Locate the cell with the specified text and output its [x, y] center coordinate. 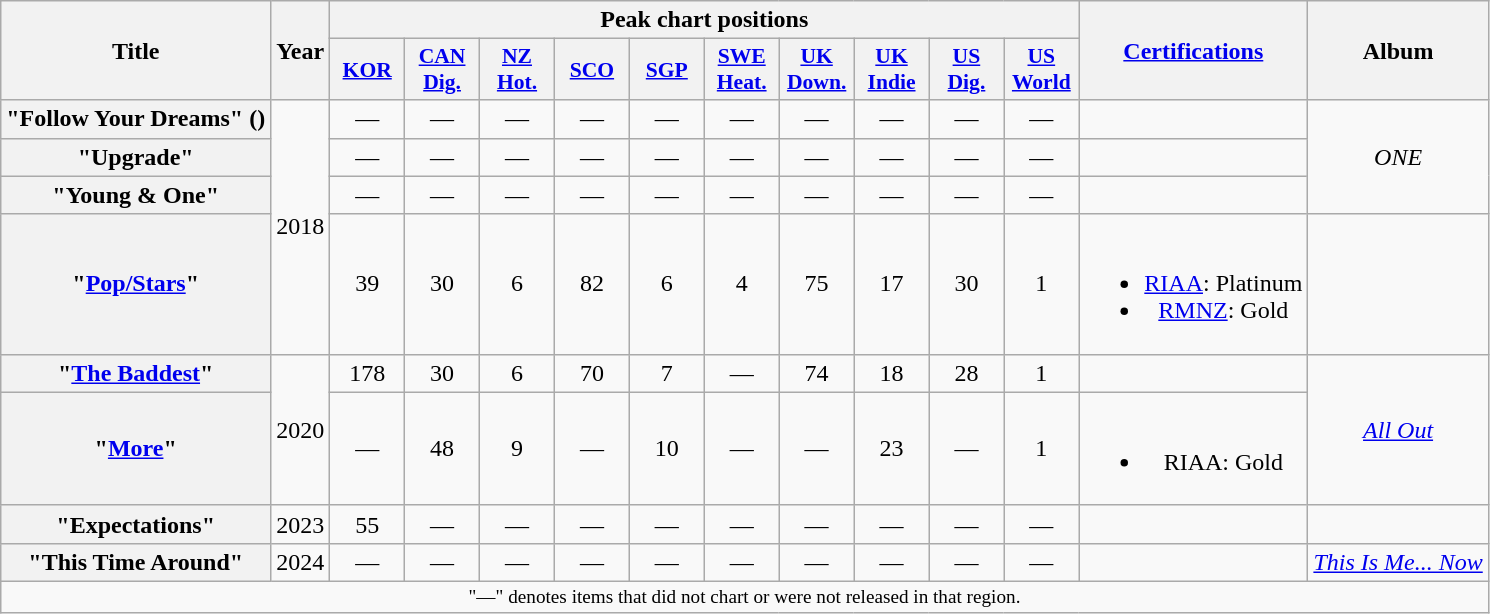
"Upgrade" [136, 157]
All Out [1398, 430]
US World [1042, 70]
This Is Me... Now [1398, 562]
70 [592, 373]
"More" [136, 448]
"This Time Around" [136, 562]
23 [892, 448]
"Young & One" [136, 195]
2018 [300, 227]
75 [816, 284]
18 [892, 373]
USDig. [966, 70]
"—" denotes items that did not chart or were not released in that region. [745, 597]
74 [816, 373]
"The Baddest" [136, 373]
UKDown. [816, 70]
39 [368, 284]
RIAA: PlatinumRMNZ: Gold [1194, 284]
SCO [592, 70]
2024 [300, 562]
17 [892, 284]
Peak chart positions [704, 20]
CANDig. [442, 70]
UK Indie [892, 70]
Year [300, 50]
Title [136, 50]
178 [368, 373]
KOR [368, 70]
RIAA: Gold [1194, 448]
SWEHeat. [742, 70]
9 [518, 448]
"Expectations" [136, 524]
"Follow Your Dreams" () [136, 119]
48 [442, 448]
2020 [300, 430]
NZHot. [518, 70]
10 [666, 448]
ONE [1398, 157]
55 [368, 524]
Certifications [1194, 50]
2023 [300, 524]
Album [1398, 50]
28 [966, 373]
"Pop/Stars" [136, 284]
82 [592, 284]
7 [666, 373]
4 [742, 284]
SGP [666, 70]
